Output the [x, y] coordinate of the center of the cell containing the given text.  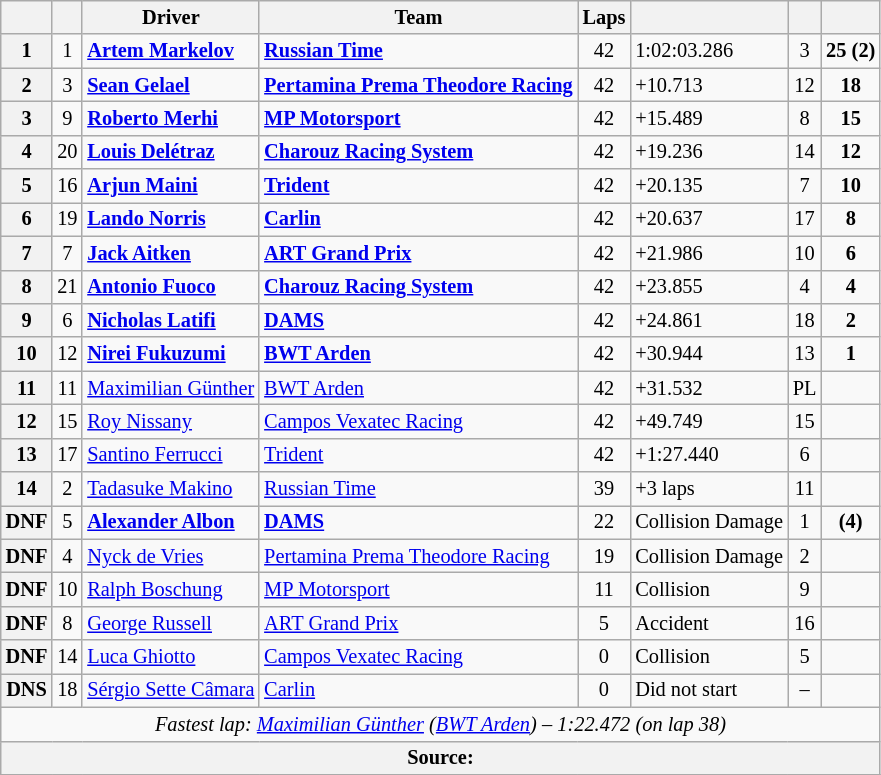
Sérgio Sette Câmara [170, 690]
Accident [708, 623]
Source: [440, 758]
Maximilian Günther [170, 388]
25 (2) [850, 51]
Sean Gelael [170, 85]
20 [67, 152]
+23.855 [708, 287]
39 [604, 489]
Artem Markelov [170, 51]
+30.944 [708, 354]
+31.532 [708, 388]
Fastest lap: Maximilian Günther (BWT Arden) – 1:22.472 (on lap 38) [440, 724]
Roberto Merhi [170, 118]
+19.236 [708, 152]
Tadasuke Makino [170, 489]
+20.637 [708, 219]
DNS [27, 690]
21 [67, 287]
Jack Aitken [170, 253]
Nyck de Vries [170, 556]
Santino Ferrucci [170, 455]
Louis Delétraz [170, 152]
22 [604, 522]
Luca Ghiotto [170, 657]
Nirei Fukuzumi [170, 354]
Nicholas Latifi [170, 320]
(4) [850, 522]
Did not start [708, 690]
+15.489 [708, 118]
Roy Nissany [170, 421]
PL [804, 388]
Team [418, 17]
Antonio Fuoco [170, 287]
Driver [170, 17]
+3 laps [708, 489]
Lando Norris [170, 219]
Alexander Albon [170, 522]
Ralph Boschung [170, 589]
George Russell [170, 623]
– [804, 690]
+20.135 [708, 186]
+10.713 [708, 85]
+49.749 [708, 421]
+24.861 [708, 320]
Laps [604, 17]
+21.986 [708, 253]
Arjun Maini [170, 186]
+1:27.440 [708, 455]
1:02:03.286 [708, 51]
